Pinpoint the cell where the given text exists, returning its (X, Y) midpoint coordinate. 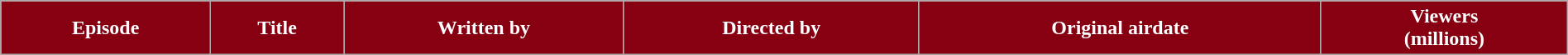
Episode (106, 28)
Viewers(millions) (1444, 28)
Directed by (771, 28)
Written by (485, 28)
Original airdate (1120, 28)
Title (278, 28)
